Provide the [X, Y] coordinate of the cell's center where the given text is located.  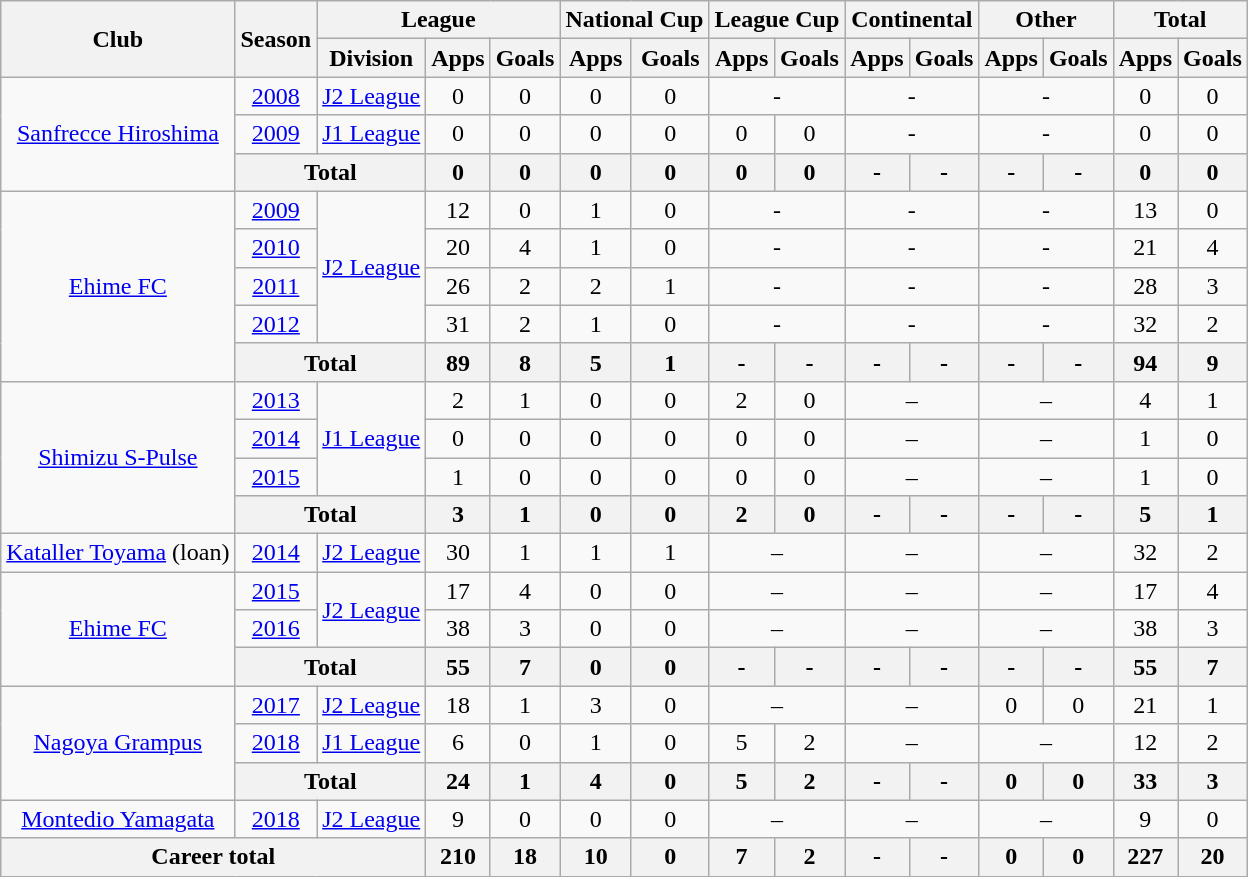
26 [458, 286]
Club [118, 39]
33 [1145, 781]
2011 [276, 286]
227 [1145, 857]
Montedio Yamagata [118, 819]
94 [1145, 362]
Nagoya Grampus [118, 743]
6 [458, 743]
8 [525, 362]
League Cup [777, 20]
2017 [276, 705]
Sanfrecce Hiroshima [118, 134]
2012 [276, 324]
Shimizu S-Pulse [118, 457]
Career total [214, 857]
Kataller Toyama (loan) [118, 553]
28 [1145, 286]
Other [1046, 20]
210 [458, 857]
Continental [912, 20]
League [438, 20]
13 [1145, 210]
Division [372, 58]
10 [596, 857]
24 [458, 781]
30 [458, 553]
Season [276, 39]
National Cup [634, 20]
2013 [276, 400]
2016 [276, 629]
2010 [276, 248]
31 [458, 324]
89 [458, 362]
2008 [276, 96]
